From the cell containing the given text, extract its center point as [x, y] coordinate. 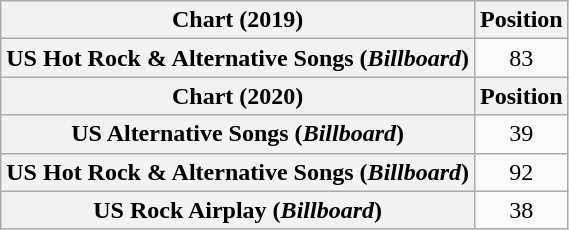
US Rock Airplay (Billboard) [238, 210]
38 [521, 210]
Chart (2020) [238, 96]
83 [521, 58]
92 [521, 172]
US Alternative Songs (Billboard) [238, 134]
39 [521, 134]
Chart (2019) [238, 20]
